Pinpoint the cell where the given text exists, returning its (x, y) midpoint coordinate. 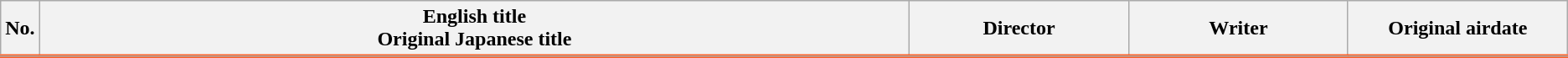
No. (20, 29)
Original airdate (1457, 29)
Writer (1239, 29)
English title Original Japanese title (474, 29)
Director (1019, 29)
